Determine the [x, y] coordinate at the center of the cell enclosing the given text.  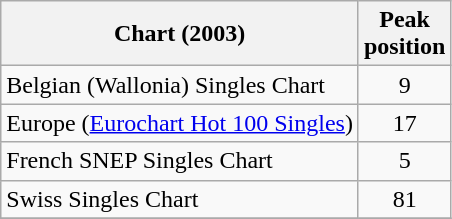
Chart (2003) [180, 34]
81 [404, 199]
9 [404, 85]
Belgian (Wallonia) Singles Chart [180, 85]
17 [404, 123]
Peakposition [404, 34]
French SNEP Singles Chart [180, 161]
Europe (Eurochart Hot 100 Singles) [180, 123]
5 [404, 161]
Swiss Singles Chart [180, 199]
